Return the [X, Y] coordinate for the center point of the cell that contains the specified text.  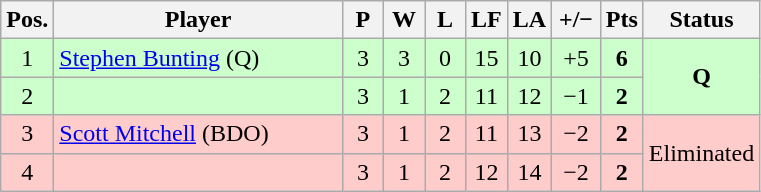
0 [444, 58]
13 [529, 134]
Player [198, 20]
Status [701, 20]
LA [529, 20]
Q [701, 77]
LF [487, 20]
Pts [622, 20]
Pos. [28, 20]
10 [529, 58]
4 [28, 172]
P [362, 20]
+5 [576, 58]
W [404, 20]
−1 [576, 96]
Scott Mitchell (BDO) [198, 134]
Stephen Bunting (Q) [198, 58]
15 [487, 58]
14 [529, 172]
L [444, 20]
Eliminated [701, 153]
+/− [576, 20]
6 [622, 58]
